Detect which cell encompasses the target text, then output its [x, y] center coordinate. 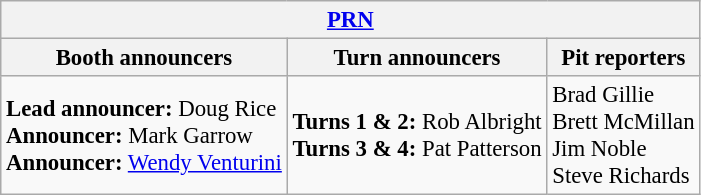
Turn announcers [417, 58]
Brad GillieBrett McMillanJim NobleSteve Richards [624, 136]
PRN [350, 20]
Turns 1 & 2: Rob AlbrightTurns 3 & 4: Pat Patterson [417, 136]
Booth announcers [144, 58]
Pit reporters [624, 58]
Lead announcer: Doug RiceAnnouncer: Mark Garrow Announcer: Wendy Venturini [144, 136]
